From the cell containing the given text, extract its center point as (x, y) coordinate. 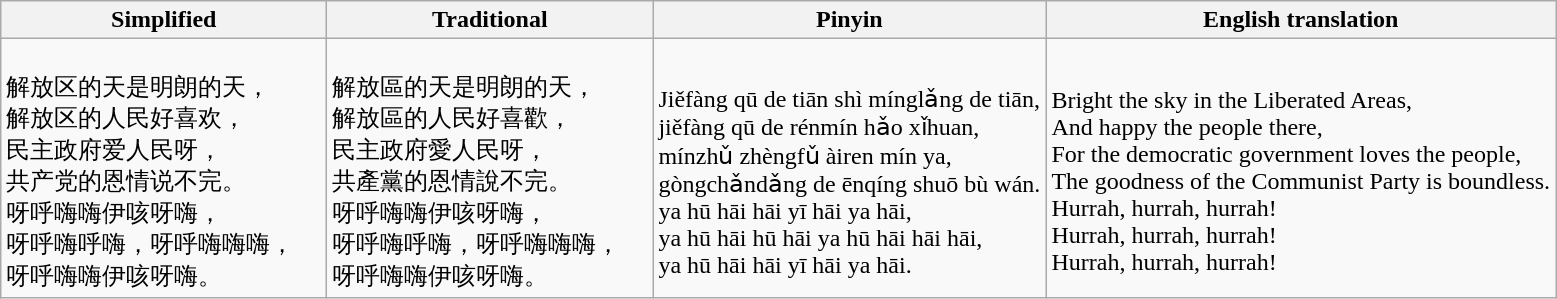
解放區的天是明朗的天， 解放區的人民好喜歡， 民主政府愛人民呀， 共產黨的恩情說不完。 呀呼嗨嗨伊咳呀嗨， 呀呼嗨呼嗨，呀呼嗨嗨嗨， 呀呼嗨嗨伊咳呀嗨。 (490, 168)
Simplified (164, 20)
English translation (1301, 20)
Traditional (490, 20)
解放区的天是明朗的天， 解放区的人民好喜欢， 民主政府爱人民呀， 共产党的恩情说不完。 呀呼嗨嗨伊咳呀嗨， 呀呼嗨呼嗨，呀呼嗨嗨嗨， 呀呼嗨嗨伊咳呀嗨。 (164, 168)
Pinyin (850, 20)
